Provide the [X, Y] coordinate of the cell's center where the given text is located.  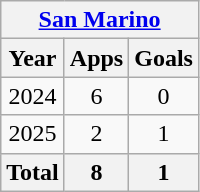
Year [33, 58]
2 [96, 134]
0 [164, 96]
Goals [164, 58]
8 [96, 172]
Total [33, 172]
6 [96, 96]
San Marino [100, 20]
2024 [33, 96]
2025 [33, 134]
Apps [96, 58]
